For the text-containing cell, return its midpoint in (x, y) coordinate format. 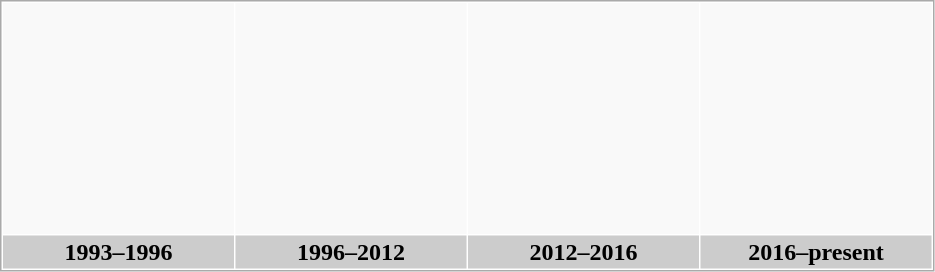
2016–present (816, 252)
1996–2012 (352, 252)
2012–2016 (584, 252)
1993–1996 (118, 252)
